Detect which cell encompasses the target text, then output its (X, Y) center coordinate. 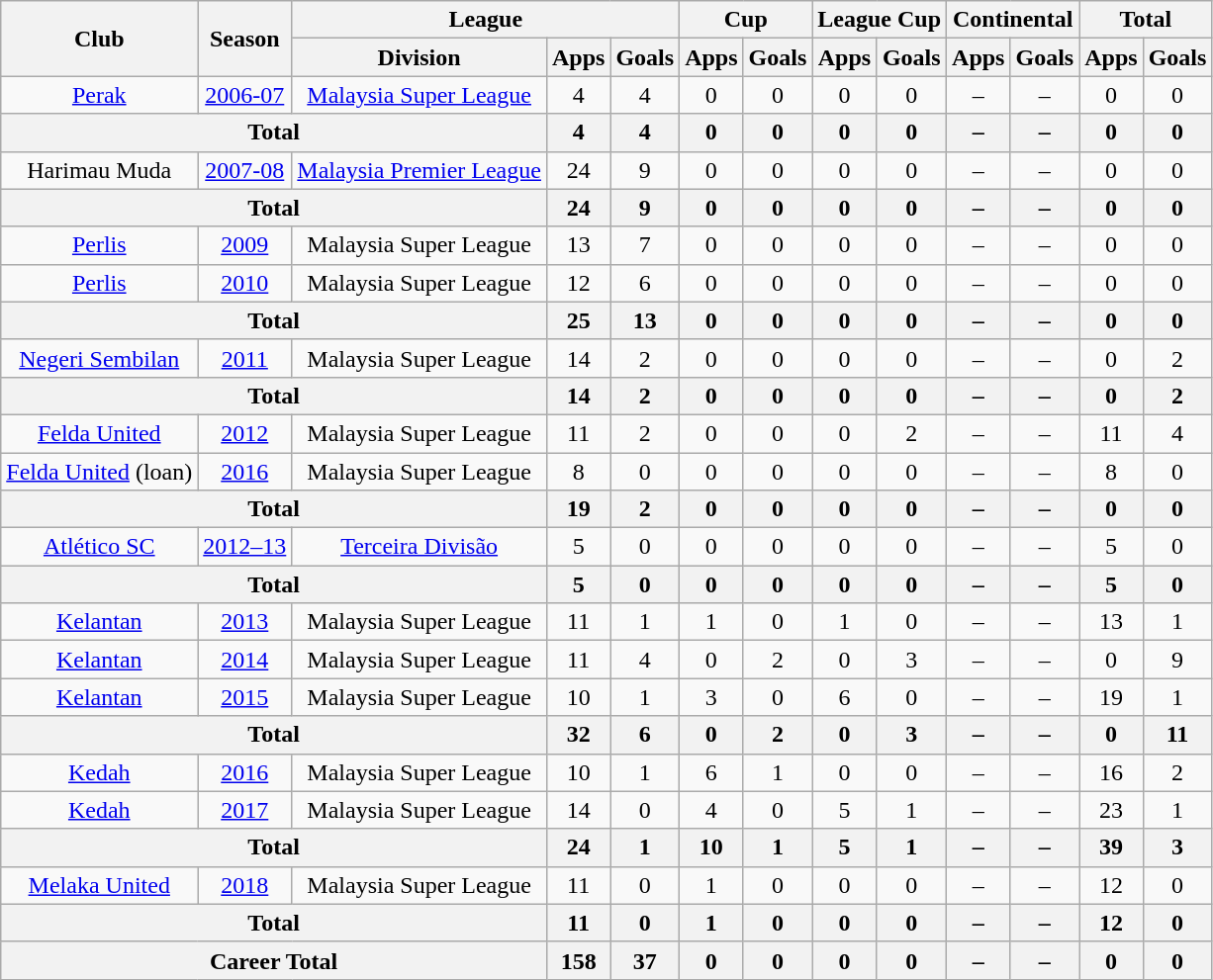
Harimau Muda (99, 170)
Atlético SC (99, 547)
2015 (245, 697)
Felda United (99, 433)
2010 (245, 283)
Club (99, 39)
Perak (99, 95)
37 (645, 960)
32 (578, 735)
2013 (245, 622)
Career Total (274, 960)
16 (1111, 772)
39 (1111, 847)
Season (245, 39)
158 (578, 960)
2017 (245, 810)
2014 (245, 660)
Melaka United (99, 885)
23 (1111, 810)
2012–13 (245, 547)
League Cup (880, 20)
Division (420, 57)
2006-07 (245, 95)
25 (578, 320)
2011 (245, 358)
Felda United (loan) (99, 472)
Malaysia Premier League (420, 170)
2007-08 (245, 170)
7 (645, 245)
2012 (245, 433)
League (486, 20)
2018 (245, 885)
Continental (1013, 20)
Cup (746, 20)
2009 (245, 245)
Negeri Sembilan (99, 358)
Terceira Divisão (420, 547)
